Provide the [x, y] coordinate of the cell's center where the given text is located.  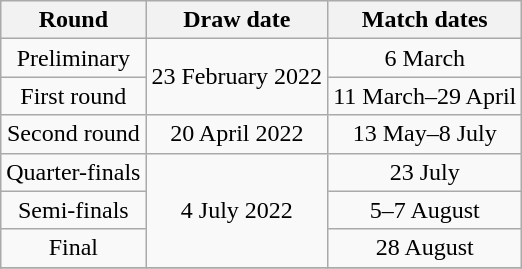
Final [74, 248]
11 March–29 April [425, 96]
4 July 2022 [237, 210]
Preliminary [74, 58]
23 February 2022 [237, 77]
5–7 August [425, 210]
Quarter-finals [74, 172]
Second round [74, 134]
First round [74, 96]
23 July [425, 172]
Round [74, 20]
Draw date [237, 20]
Semi-finals [74, 210]
28 August [425, 248]
Match dates [425, 20]
13 May–8 July [425, 134]
20 April 2022 [237, 134]
6 March [425, 58]
